Capture the cell that displays the provided text and extract its (x, y) central coordinate. 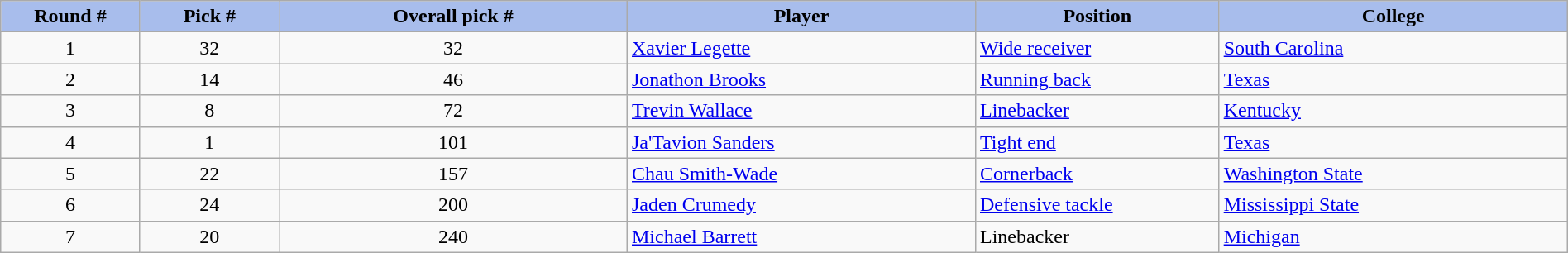
Pick # (209, 17)
Cornerback (1097, 174)
Trevin Wallace (801, 111)
14 (209, 79)
240 (453, 236)
Overall pick # (453, 17)
Wide receiver (1097, 48)
20 (209, 236)
Jaden Crumedy (801, 205)
72 (453, 111)
157 (453, 174)
200 (453, 205)
Position (1097, 17)
Mississippi State (1393, 205)
3 (70, 111)
Michael Barrett (801, 236)
Round # (70, 17)
8 (209, 111)
Chau Smith-Wade (801, 174)
Xavier Legette (801, 48)
2 (70, 79)
5 (70, 174)
46 (453, 79)
Kentucky (1393, 111)
Running back (1097, 79)
101 (453, 142)
4 (70, 142)
Player (801, 17)
Ja'Tavion Sanders (801, 142)
24 (209, 205)
Jonathon Brooks (801, 79)
6 (70, 205)
Defensive tackle (1097, 205)
Tight end (1097, 142)
Washington State (1393, 174)
22 (209, 174)
South Carolina (1393, 48)
College (1393, 17)
7 (70, 236)
Michigan (1393, 236)
